Locate the cell with the specified text and output its [x, y] center coordinate. 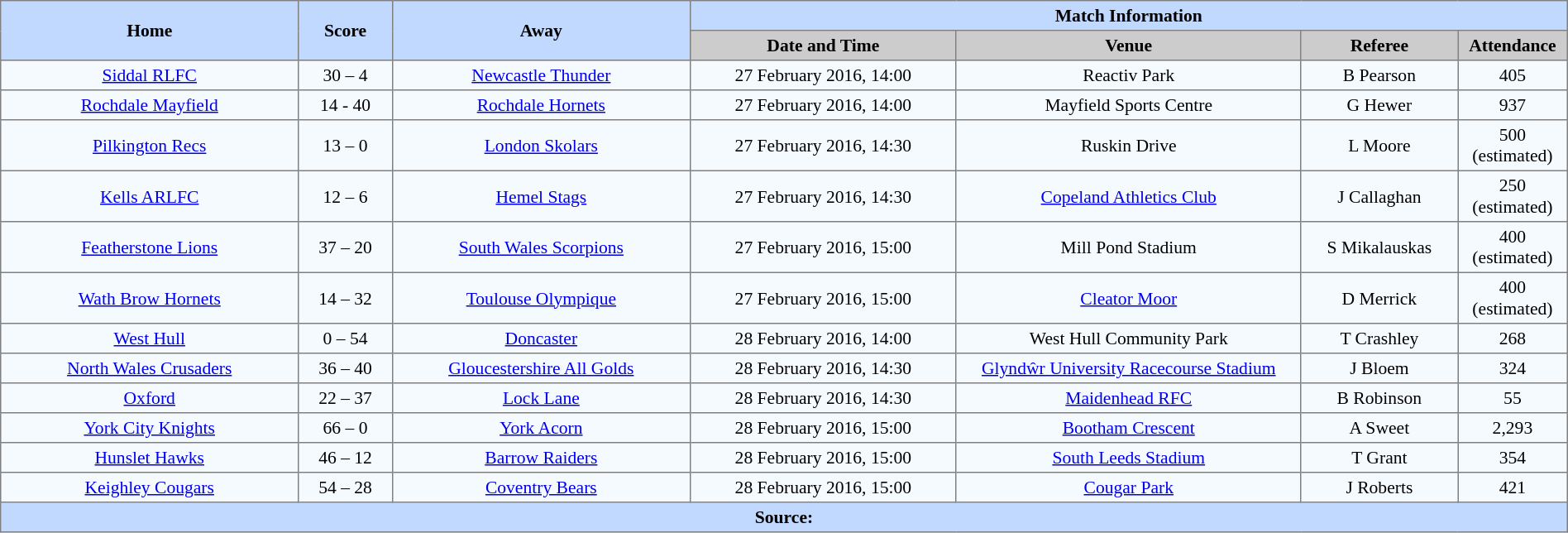
Copeland Athletics Club [1128, 196]
30 – 4 [346, 75]
Siddal RLFC [150, 75]
Pilkington Recs [150, 146]
Gloucestershire All Golds [541, 368]
Date and Time [823, 46]
Home [150, 31]
B Robinson [1379, 398]
York City Knights [150, 428]
Reactiv Park [1128, 75]
Barrow Raiders [541, 458]
Venue [1128, 46]
Score [346, 31]
Coventry Bears [541, 487]
Rochdale Hornets [541, 105]
37 – 20 [346, 247]
54 – 28 [346, 487]
12 – 6 [346, 196]
J Callaghan [1379, 196]
Hunslet Hawks [150, 458]
Mayfield Sports Centre [1128, 105]
Kells ARLFC [150, 196]
Toulouse Olympique [541, 298]
405 [1513, 75]
46 – 12 [346, 458]
250 (estimated) [1513, 196]
937 [1513, 105]
York Acorn [541, 428]
South Wales Scorpions [541, 247]
Glyndŵr University Racecourse Stadium [1128, 368]
22 – 37 [346, 398]
Doncaster [541, 339]
J Roberts [1379, 487]
268 [1513, 339]
D Merrick [1379, 298]
Referee [1379, 46]
Mill Pond Stadium [1128, 247]
South Leeds Stadium [1128, 458]
Newcastle Thunder [541, 75]
West Hull Community Park [1128, 339]
28 February 2016, 14:00 [823, 339]
66 – 0 [346, 428]
T Crashley [1379, 339]
London Skolars [541, 146]
West Hull [150, 339]
B Pearson [1379, 75]
G Hewer [1379, 105]
S Mikalauskas [1379, 247]
421 [1513, 487]
2,293 [1513, 428]
Source: [784, 517]
55 [1513, 398]
Attendance [1513, 46]
J Bloem [1379, 368]
354 [1513, 458]
Away [541, 31]
Ruskin Drive [1128, 146]
Wath Brow Hornets [150, 298]
Hemel Stags [541, 196]
T Grant [1379, 458]
Match Information [1128, 16]
13 – 0 [346, 146]
Maidenhead RFC [1128, 398]
Oxford [150, 398]
Lock Lane [541, 398]
Cougar Park [1128, 487]
0 – 54 [346, 339]
Bootham Crescent [1128, 428]
A Sweet [1379, 428]
Rochdale Mayfield [150, 105]
Featherstone Lions [150, 247]
Keighley Cougars [150, 487]
North Wales Crusaders [150, 368]
324 [1513, 368]
500 (estimated) [1513, 146]
14 - 40 [346, 105]
36 – 40 [346, 368]
14 – 32 [346, 298]
L Moore [1379, 146]
Cleator Moor [1128, 298]
